For the text-containing cell, return its midpoint in [x, y] coordinate format. 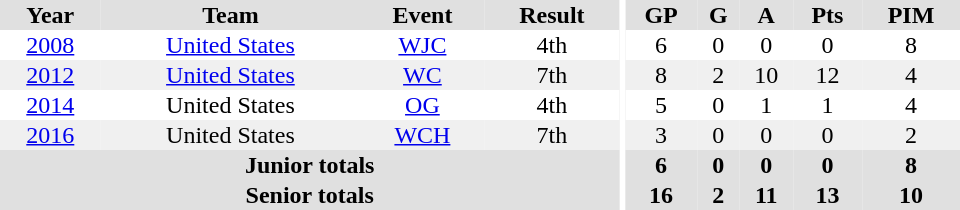
G [718, 15]
12 [828, 75]
GP [661, 15]
WJC [422, 45]
Junior totals [310, 165]
5 [661, 105]
3 [661, 135]
Pts [828, 15]
OG [422, 105]
WCH [422, 135]
Senior totals [310, 195]
2016 [50, 135]
13 [828, 195]
16 [661, 195]
2014 [50, 105]
A [766, 15]
Team [231, 15]
WC [422, 75]
PIM [911, 15]
Event [422, 15]
2012 [50, 75]
2008 [50, 45]
11 [766, 195]
Result [552, 15]
Year [50, 15]
